Return the (x, y) coordinate for the center point of the cell that contains the specified text.  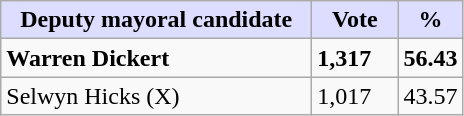
1,017 (355, 96)
43.57 (430, 96)
Deputy mayoral candidate (156, 20)
Selwyn Hicks (X) (156, 96)
Warren Dickert (156, 58)
1,317 (355, 58)
56.43 (430, 58)
Vote (355, 20)
% (430, 20)
